For the text-containing cell, return its midpoint in (x, y) coordinate format. 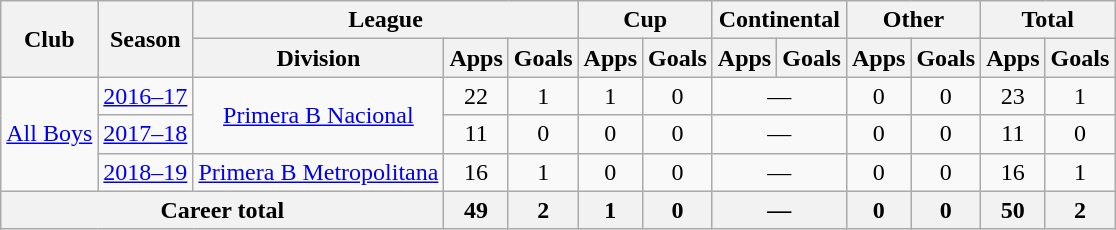
Other (913, 20)
Division (318, 58)
Total (1048, 20)
Season (146, 39)
Primera B Metropolitana (318, 172)
49 (476, 210)
22 (476, 96)
2016–17 (146, 96)
2018–19 (146, 172)
Primera B Nacional (318, 115)
Career total (222, 210)
Club (50, 39)
Cup (645, 20)
50 (1013, 210)
23 (1013, 96)
League (386, 20)
All Boys (50, 134)
2017–18 (146, 134)
Continental (779, 20)
